From the cell containing the given text, extract its center point as (x, y) coordinate. 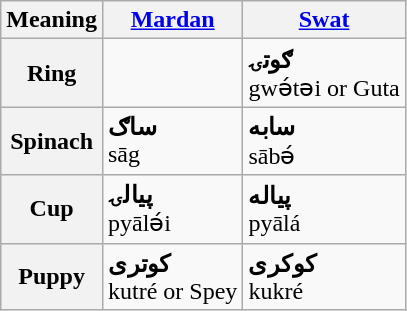
سابهsābə́ (324, 141)
Puppy (52, 276)
Ring (52, 73)
ګوتۍgwə́təi or Guta (324, 73)
Cup (52, 209)
Meaning (52, 20)
کوکریkukré (324, 276)
پيالهpyālá (324, 209)
Mardan (172, 20)
Swat (324, 20)
کوتریkutré or Spey (172, 276)
Spinach (52, 141)
پيالۍpyālə́i (172, 209)
ساګsāg (172, 141)
